Return (X, Y) of the center of cell containing provided text 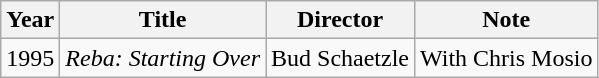
Reba: Starting Over (163, 58)
With Chris Mosio (506, 58)
Title (163, 20)
Bud Schaetzle (340, 58)
Year (30, 20)
Note (506, 20)
Director (340, 20)
1995 (30, 58)
